Scan for the cell matching the given text and deliver its [X, Y] coordinate at center. 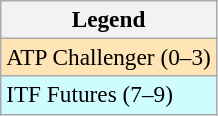
Legend [108, 19]
ATP Challenger (0–3) [108, 57]
ITF Futures (7–9) [108, 95]
